Output the (x, y) coordinate of the center of the cell containing the given text.  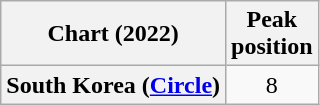
Peakposition (272, 34)
8 (272, 85)
Chart (2022) (114, 34)
South Korea (Circle) (114, 85)
